Return the (x, y) coordinate for the center point of the cell that contains the specified text.  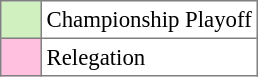
Relegation (149, 57)
Championship Playoff (149, 20)
